Scan for the cell matching the given text and deliver its [X, Y] coordinate at center. 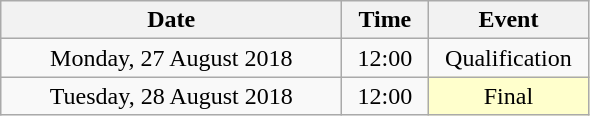
Date [172, 20]
Event [508, 20]
Tuesday, 28 August 2018 [172, 96]
Time [385, 20]
Qualification [508, 58]
Final [508, 96]
Monday, 27 August 2018 [172, 58]
